For the text-containing cell, return its midpoint in [x, y] coordinate format. 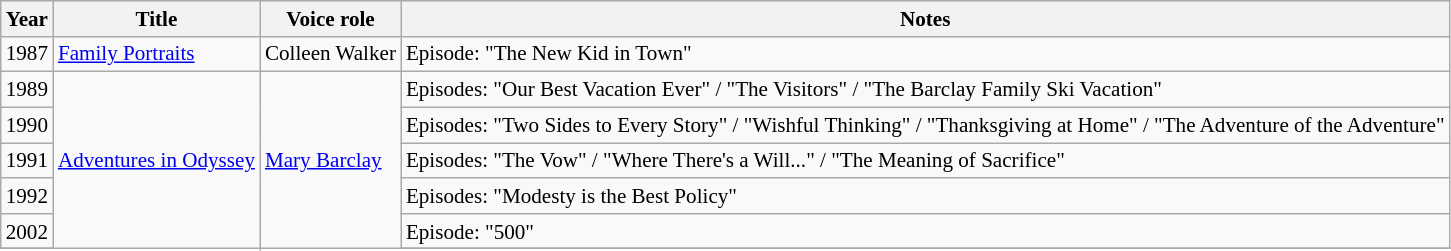
Notes [926, 18]
Adventures in Odyssey [156, 160]
1987 [27, 54]
Family Portraits [156, 54]
1989 [27, 90]
Mary Barclay [330, 160]
Episode: "The New Kid in Town" [926, 54]
Episodes: "Two Sides to Every Story" / "Wishful Thinking" / "Thanksgiving at Home" / "The Adventure of the Adventure" [926, 124]
Episodes: "Our Best Vacation Ever" / "The Visitors" / "The Barclay Family Ski Vacation" [926, 90]
1991 [27, 160]
Colleen Walker [330, 54]
2002 [27, 230]
Voice role [330, 18]
Year [27, 18]
1990 [27, 124]
Episodes: "The Vow" / "Where There's a Will..." / "The Meaning of Sacrifice" [926, 160]
Title [156, 18]
Episodes: "Modesty is the Best Policy" [926, 196]
Episode: "500" [926, 230]
1992 [27, 196]
